From the cell containing the given text, extract its center point as (x, y) coordinate. 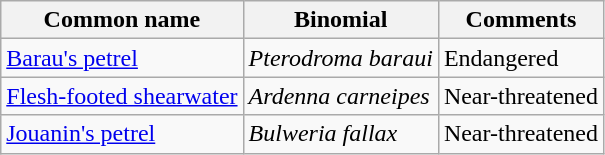
Ardenna carneipes (340, 96)
Pterodroma baraui (340, 58)
Jouanin's petrel (122, 134)
Endangered (520, 58)
Binomial (340, 20)
Flesh-footed shearwater (122, 96)
Bulweria fallax (340, 134)
Common name (122, 20)
Barau's petrel (122, 58)
Comments (520, 20)
